For the text-containing cell, return its midpoint in [x, y] coordinate format. 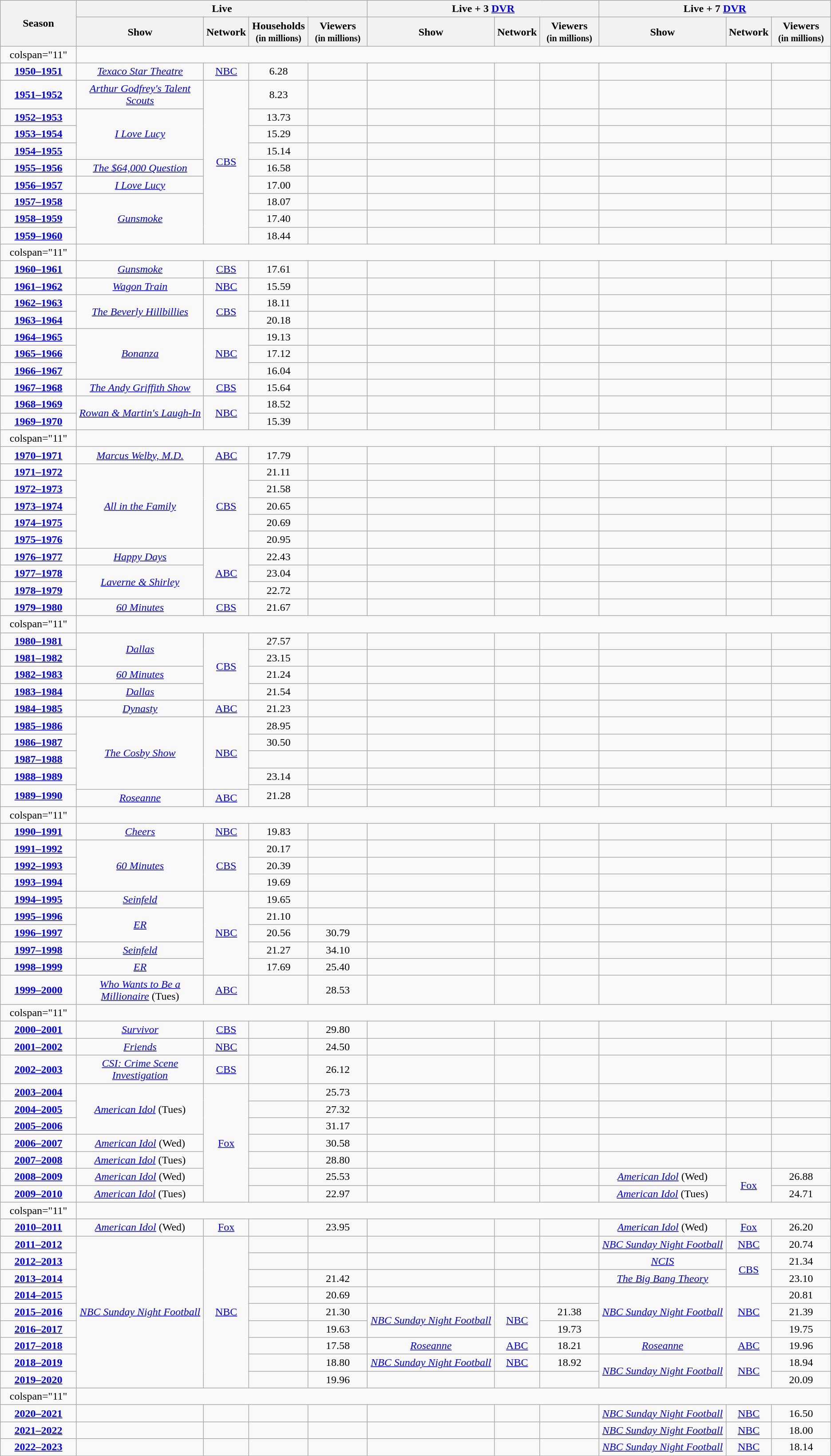
17.58 [337, 1346]
1963–1964 [39, 320]
1994–1995 [39, 899]
2019–2020 [39, 1380]
34.10 [337, 950]
25.40 [337, 967]
2011–2012 [39, 1244]
1962–1963 [39, 303]
19.69 [279, 882]
2015–2016 [39, 1312]
The Beverly Hillbillies [140, 312]
21.23 [279, 708]
1964–1965 [39, 337]
17.69 [279, 967]
Wagon Train [140, 286]
Who Wants to Be a Millionaire (Tues) [140, 990]
2004–2005 [39, 1109]
1957–1958 [39, 202]
Arthur Godfrey's Talent Scouts [140, 94]
All in the Family [140, 506]
17.61 [279, 269]
30.58 [337, 1143]
28.53 [337, 990]
20.81 [801, 1295]
1966–1967 [39, 371]
1980–1981 [39, 641]
28.80 [337, 1160]
20.74 [801, 1244]
19.75 [801, 1329]
2013–2014 [39, 1278]
1965–1966 [39, 354]
25.73 [337, 1092]
1988–1989 [39, 776]
1983–1984 [39, 692]
The Andy Griffith Show [140, 388]
27.32 [337, 1109]
16.58 [279, 168]
21.34 [801, 1261]
30.50 [279, 742]
21.39 [801, 1312]
Texaco Star Theatre [140, 71]
15.39 [279, 421]
25.53 [337, 1177]
21.67 [279, 607]
19.63 [337, 1329]
1967–1968 [39, 388]
21.54 [279, 692]
23.10 [801, 1278]
The $64,000 Question [140, 168]
2014–2015 [39, 1295]
1953–1954 [39, 134]
1990–1991 [39, 832]
1999–2000 [39, 990]
The Big Bang Theory [662, 1278]
Bonanza [140, 354]
1993–1994 [39, 882]
1989–1990 [39, 795]
18.14 [801, 1447]
1958–1959 [39, 218]
30.79 [337, 933]
18.21 [569, 1346]
21.30 [337, 1312]
21.24 [279, 675]
2017–2018 [39, 1346]
20.95 [279, 540]
2006–2007 [39, 1143]
Cheers [140, 832]
18.00 [801, 1430]
15.14 [279, 151]
20.65 [279, 506]
16.04 [279, 371]
Happy Days [140, 557]
17.12 [279, 354]
1995–1996 [39, 916]
22.43 [279, 557]
Households(in millions) [279, 32]
20.18 [279, 320]
Live + 3 DVR [483, 9]
15.59 [279, 286]
1982–1983 [39, 675]
Live + 7 DVR [715, 9]
6.28 [279, 71]
26.20 [801, 1227]
2005–2006 [39, 1126]
Live [222, 9]
21.38 [569, 1312]
18.07 [279, 202]
18.92 [569, 1363]
1951–1952 [39, 94]
NCIS [662, 1261]
2018–2019 [39, 1363]
21.10 [279, 916]
21.11 [279, 472]
22.72 [279, 590]
23.15 [279, 658]
1968–1969 [39, 404]
1972–1973 [39, 489]
1955–1956 [39, 168]
19.83 [279, 832]
1984–1985 [39, 708]
CSI: Crime Scene Investigation [140, 1070]
2010–2011 [39, 1227]
Season [39, 23]
23.04 [279, 574]
24.71 [801, 1194]
2007–2008 [39, 1160]
1970–1971 [39, 455]
1961–1962 [39, 286]
1973–1974 [39, 506]
21.27 [279, 950]
Rowan & Martin's Laugh-In [140, 413]
20.56 [279, 933]
1959–1960 [39, 236]
23.14 [279, 776]
1975–1976 [39, 540]
2022–2023 [39, 1447]
21.42 [337, 1278]
Survivor [140, 1029]
1981–1982 [39, 658]
1979–1980 [39, 607]
2009–2010 [39, 1194]
2016–2017 [39, 1329]
27.57 [279, 641]
21.58 [279, 489]
26.88 [801, 1177]
20.09 [801, 1380]
2001–2002 [39, 1046]
18.52 [279, 404]
2008–2009 [39, 1177]
2020–2021 [39, 1413]
20.17 [279, 849]
19.13 [279, 337]
2021–2022 [39, 1430]
Friends [140, 1046]
1960–1961 [39, 269]
17.40 [279, 218]
18.11 [279, 303]
2002–2003 [39, 1070]
1991–1992 [39, 849]
1997–1998 [39, 950]
1978–1979 [39, 590]
29.80 [337, 1029]
16.50 [801, 1413]
2003–2004 [39, 1092]
31.17 [337, 1126]
20.39 [279, 866]
1977–1978 [39, 574]
1985–1986 [39, 725]
1969–1970 [39, 421]
1986–1987 [39, 742]
18.94 [801, 1363]
1992–1993 [39, 866]
19.73 [569, 1329]
15.29 [279, 134]
21.28 [279, 795]
1956–1957 [39, 185]
1974–1975 [39, 523]
1954–1955 [39, 151]
13.73 [279, 117]
26.12 [337, 1070]
1952–1953 [39, 117]
1950–1951 [39, 71]
1996–1997 [39, 933]
The Cosby Show [140, 753]
17.00 [279, 185]
28.95 [279, 725]
23.95 [337, 1227]
22.97 [337, 1194]
1971–1972 [39, 472]
1998–1999 [39, 967]
19.65 [279, 899]
Marcus Welby, M.D. [140, 455]
17.79 [279, 455]
1987–1988 [39, 759]
Dynasty [140, 708]
18.80 [337, 1363]
2012–2013 [39, 1261]
2000–2001 [39, 1029]
Laverne & Shirley [140, 582]
15.64 [279, 388]
8.23 [279, 94]
24.50 [337, 1046]
18.44 [279, 236]
1976–1977 [39, 557]
